Identify which cell holds the provided text, then report its [x, y] central coordinate. 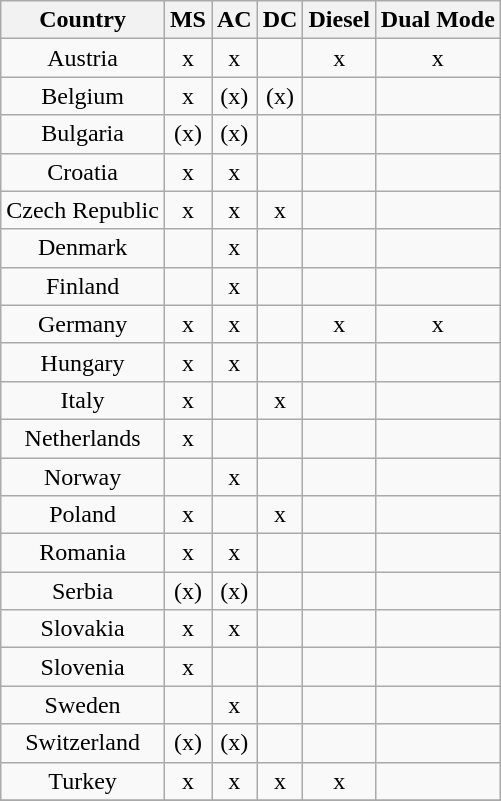
Italy [83, 400]
Belgium [83, 96]
Hungary [83, 362]
Poland [83, 515]
Denmark [83, 248]
Diesel [339, 20]
Czech Republic [83, 210]
AC [235, 20]
Norway [83, 477]
DC [280, 20]
Netherlands [83, 438]
Croatia [83, 172]
Switzerland [83, 743]
Bulgaria [83, 134]
Country [83, 20]
Germany [83, 324]
Slovakia [83, 629]
Turkey [83, 781]
Serbia [83, 591]
Slovenia [83, 667]
Dual Mode [438, 20]
Finland [83, 286]
Austria [83, 58]
Romania [83, 553]
MS [188, 20]
Sweden [83, 705]
